Pinpoint the cell where the given text exists, returning its (X, Y) midpoint coordinate. 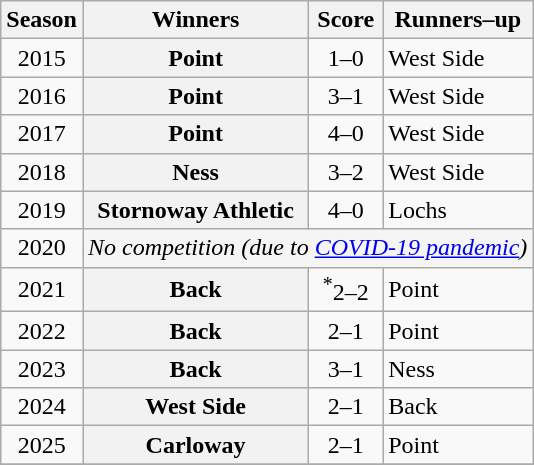
Runners–up (458, 20)
2025 (42, 445)
Stornoway Athletic (195, 210)
Score (346, 20)
1–0 (346, 58)
2019 (42, 210)
*2–2 (346, 290)
Lochs (458, 210)
2017 (42, 134)
2018 (42, 172)
2021 (42, 290)
2015 (42, 58)
3–2 (346, 172)
Season (42, 20)
2016 (42, 96)
No competition (due to COVID-19 pandemic) (307, 248)
Winners (195, 20)
2023 (42, 369)
2022 (42, 331)
2020 (42, 248)
Carloway (195, 445)
2024 (42, 407)
